Scan for the cell matching the given text and deliver its [x, y] coordinate at center. 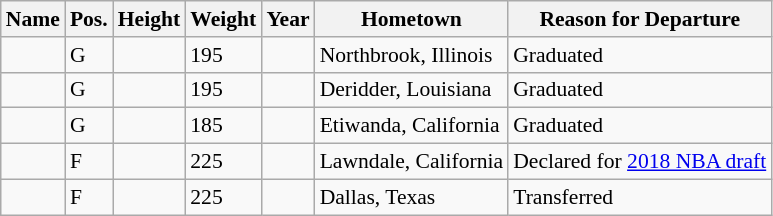
Pos. [89, 19]
Transferred [640, 197]
Northbrook, Illinois [412, 55]
Weight [223, 19]
Year [288, 19]
Declared for 2018 NBA draft [640, 162]
Reason for Departure [640, 19]
Lawndale, California [412, 162]
Name [33, 19]
Etiwanda, California [412, 126]
Hometown [412, 19]
Deridder, Louisiana [412, 90]
Dallas, Texas [412, 197]
Height [149, 19]
185 [223, 126]
